Find where the given text appears and provide that cell's center as (x, y) coordinate. 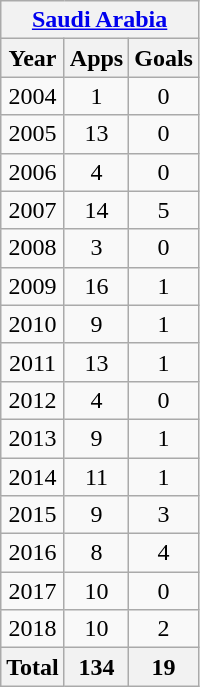
2007 (33, 210)
2016 (33, 553)
8 (96, 553)
Total (33, 667)
5 (164, 210)
Goals (164, 58)
2006 (33, 172)
2015 (33, 515)
134 (96, 667)
11 (96, 477)
2004 (33, 96)
14 (96, 210)
2 (164, 629)
2014 (33, 477)
2012 (33, 400)
19 (164, 667)
Year (33, 58)
2009 (33, 286)
2010 (33, 324)
16 (96, 286)
2013 (33, 438)
2011 (33, 362)
2008 (33, 248)
Apps (96, 58)
2017 (33, 591)
2005 (33, 134)
2018 (33, 629)
Saudi Arabia (100, 20)
